Locate the cell with the specified text and output its (x, y) center coordinate. 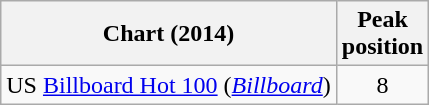
Chart (2014) (169, 34)
US Billboard Hot 100 (Billboard) (169, 85)
8 (382, 85)
Peakposition (382, 34)
